Detect which cell encompasses the target text, then output its (x, y) center coordinate. 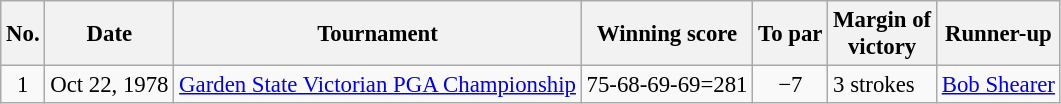
1 (23, 85)
Oct 22, 1978 (110, 85)
Bob Shearer (998, 85)
3 strokes (882, 85)
Winning score (667, 34)
−7 (790, 85)
To par (790, 34)
Garden State Victorian PGA Championship (378, 85)
Margin ofvictory (882, 34)
No. (23, 34)
75-68-69-69=281 (667, 85)
Date (110, 34)
Runner-up (998, 34)
Tournament (378, 34)
